Find where the given text appears and provide that cell's center as (X, Y) coordinate. 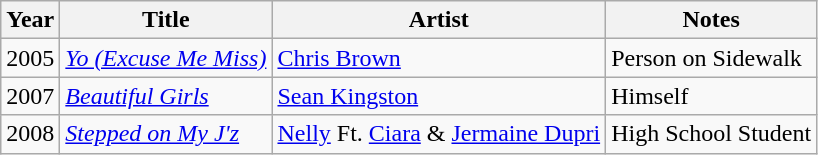
Beautiful Girls (166, 96)
2005 (30, 58)
Artist (439, 20)
High School Student (712, 134)
Person on Sidewalk (712, 58)
Sean Kingston (439, 96)
Nelly Ft. Ciara & Jermaine Dupri (439, 134)
Notes (712, 20)
Year (30, 20)
Yo (Excuse Me Miss) (166, 58)
2008 (30, 134)
Himself (712, 96)
Stepped on My J'z (166, 134)
Chris Brown (439, 58)
Title (166, 20)
2007 (30, 96)
